Output the [X, Y] coordinate of the center of the cell containing the given text.  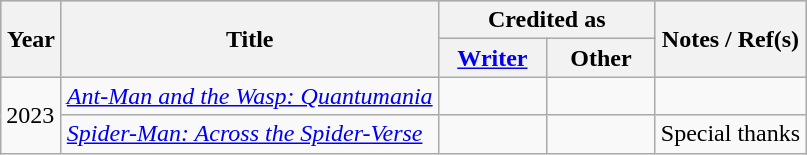
Spider-Man: Across the Spider-Verse [250, 134]
Ant-Man and the Wasp: Quantumania [250, 96]
Credited as [546, 20]
Other [602, 58]
Title [250, 39]
Special thanks [730, 134]
Writer [492, 58]
2023 [32, 115]
Year [32, 39]
Notes / Ref(s) [730, 39]
